Return [x, y] of the center of cell containing provided text 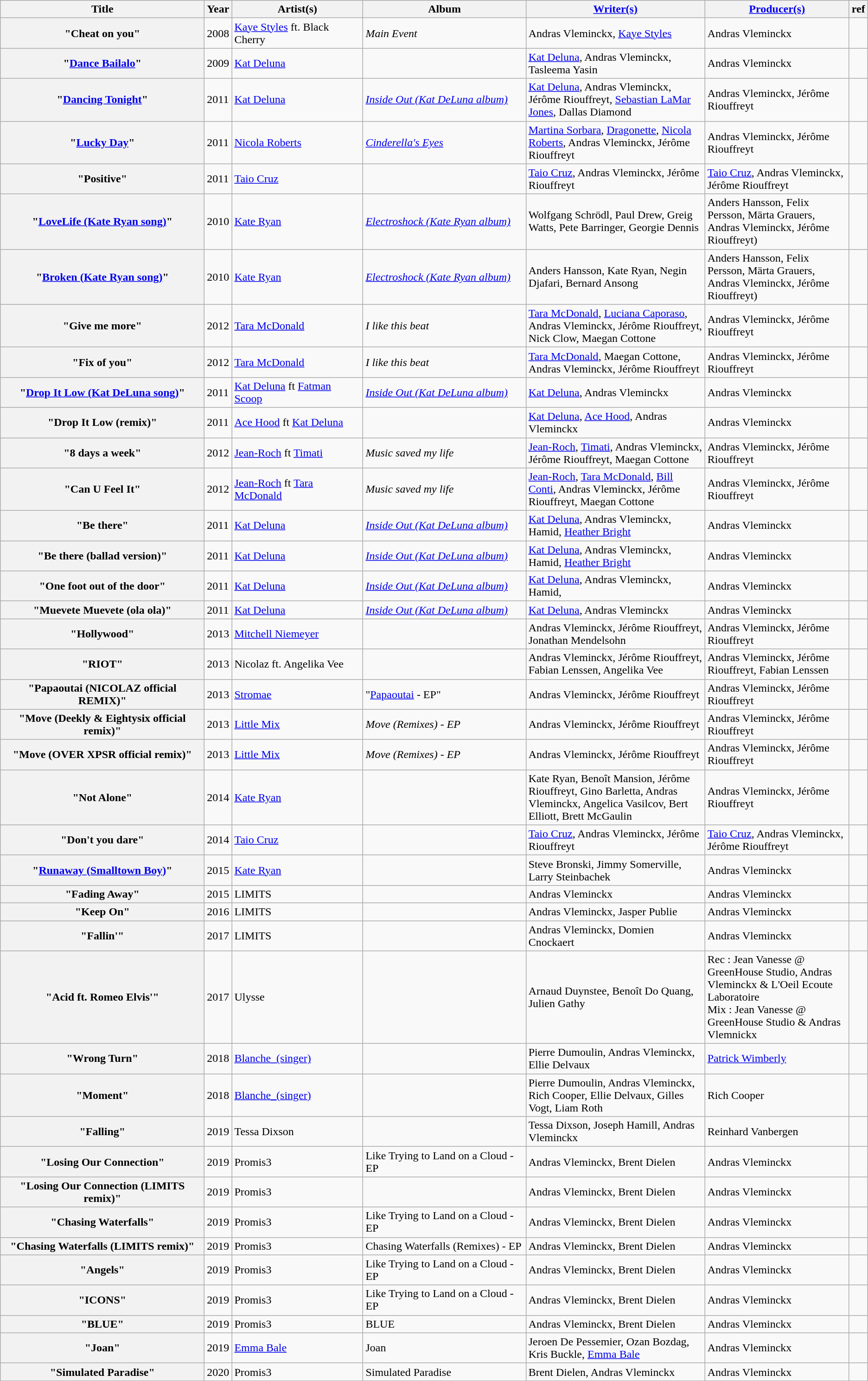
2009 [218, 63]
Emma Bale [298, 1348]
Patrick Wimberly [777, 1059]
"One foot out of the door" [102, 586]
"Move (OVER XPSR official remix)" [102, 754]
"Cheat on you" [102, 33]
Steve Bronski, Jimmy Somerville, Larry Steinbachek [615, 870]
Kaye Styles ft. Black Cherry [298, 33]
"Muevete Muevete (ola ola)" [102, 610]
"Papaoutai (NICOLAZ official REMIX)" [102, 694]
Pierre Dumoulin, Andras Vleminckx, Ellie Delvaux [615, 1059]
Main Event [444, 33]
"Hollywood" [102, 634]
"Keep On" [102, 912]
"Falling" [102, 1132]
Martina Sorbara, Dragonette, Nicola Roberts, Andras Vleminckx, Jérôme Riouffreyt [615, 142]
"Wrong Turn" [102, 1059]
Tara McDonald, Maegan Cottone, Andras Vleminckx, Jérôme Riouffreyt [615, 362]
"Papaoutai - EP" [444, 694]
Ulysse [298, 997]
Andras Vleminckx, Kaye Styles [615, 33]
Kat Deluna, Andras Vleminckx, Hamid, [615, 586]
Nicolaz ft. Angelika Vee [298, 664]
"Can U Feel It" [102, 489]
Andras Vleminckx, Domien Cnockaert [615, 935]
"Positive" [102, 179]
"Runaway (Smalltown Boy)" [102, 870]
Andras Vleminckx, Jérôme Riouffreyt, Fabian Lenssen, Angelika Vee [615, 664]
"Move (Deekly & Eightysix official remix)" [102, 725]
Nicola Roberts [298, 142]
"Losing Our Connection (LIMITS remix)" [102, 1192]
Rich Cooper [777, 1095]
"LoveLife (Kate Ryan song)" [102, 222]
Ace Hood ft Kat Deluna [298, 422]
"ICONS" [102, 1300]
"Angels" [102, 1270]
2008 [218, 33]
Title [102, 9]
2020 [218, 1372]
Jean-Roch ft Tara McDonald [298, 489]
"Drop It Low (remix)" [102, 422]
"Dancing Tonight" [102, 100]
ref [858, 9]
Brent Dielen, Andras Vleminckx [615, 1372]
Andras Vleminckx, Jérôme Riouffreyt, Jonathan Mendelsohn [615, 634]
"Fallin'" [102, 935]
"8 days a week" [102, 453]
"Chasing Waterfalls" [102, 1222]
"Fix of you" [102, 362]
Album [444, 9]
Kat Deluna, Andras Vleminckx, Jérôme Riouffreyt, Sebastian LaMar Jones, Dallas Diamond [615, 100]
Pierre Dumoulin, Andras Vleminckx, Rich Cooper, Ellie Delvaux, Gilles Vogt, Liam Roth [615, 1095]
Reinhard Vanbergen [777, 1132]
Jeroen De Pessemier, Ozan Bozdag, Kris Buckle, Emma Bale [615, 1348]
Jean-Roch, Tara McDonald, Bill Conti, Andras Vleminckx, Jérôme Riouffreyt, Maegan Cottone [615, 489]
Mitchell Niemeyer [298, 634]
"Be there (ballad version)" [102, 556]
"Moment" [102, 1095]
"Chasing Waterfalls (LIMITS remix)" [102, 1246]
Simulated Paradise [444, 1372]
2016 [218, 912]
"Simulated Paradise" [102, 1372]
"Lucky Day" [102, 142]
Tessa Dixson [298, 1132]
Stromae [298, 694]
Tara McDonald, Luciana Caporaso, Andras Vleminckx, Jérôme Riouffreyt, Nick Clow, Maegan Cottone [615, 326]
Kat Deluna, Andras Vleminckx, Tasleema Yasin [615, 63]
"Acid ft. Romeo Elvis'" [102, 997]
"Joan" [102, 1348]
"Losing Our Connection" [102, 1162]
Artist(s) [298, 9]
"Don't you dare" [102, 840]
Wolfgang Schrödl, Paul Drew, Greig Watts, Pete Barringer, Georgie Dennis [615, 222]
"Be there" [102, 526]
"RIOT" [102, 664]
Jean-Roch ft Timati [298, 453]
"Give me more" [102, 326]
Kate Ryan, Benoît Mansion, Jérôme Riouffreyt, Gino Barletta, Andras Vleminckx, Angelica Vasilcov, Bert Elliott, Brett McGaulin [615, 797]
Year [218, 9]
Jean-Roch, Timati, Andras Vleminckx, Jérôme Riouffreyt, Maegan Cottone [615, 453]
Writer(s) [615, 9]
Anders Hansson, Kate Ryan, Negin Djafari, Bernard Ansong [615, 276]
"BLUE" [102, 1324]
Joan [444, 1348]
Andras Vleminckx, Jérôme Riouffreyt, Fabian Lenssen [777, 664]
"Drop It Low (Kat DeLuna song)" [102, 392]
Kat Deluna, Ace Hood, Andras Vleminckx [615, 422]
Andras Vleminckx, Jasper Publie [615, 912]
BLUE [444, 1324]
"Fading Away" [102, 894]
Cinderella's Eyes [444, 142]
Arnaud Duynstee, Benoît Do Quang, Julien Gathy [615, 997]
Chasing Waterfalls (Remixes) - EP [444, 1246]
Rec : Jean Vanesse @ GreenHouse Studio, Andras Vleminckx & L'Oeil Ecoute LaboratoireMix : Jean Vanesse @ GreenHouse Studio & Andras Vlemnickx [777, 997]
Producer(s) [777, 9]
"Not Alone" [102, 797]
"Dance Bailalo" [102, 63]
Tessa Dixson, Joseph Hamill, Andras Vleminckx [615, 1132]
"Broken (Kate Ryan song)" [102, 276]
Kat Deluna ft Fatman Scoop [298, 392]
